Provide the (X, Y) coordinate of the cell's center where the given text is located.  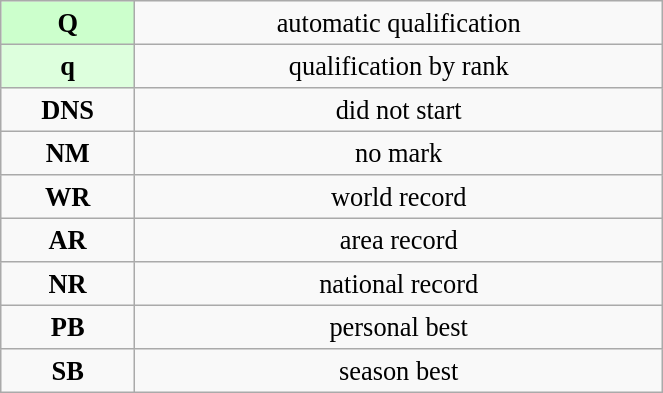
NM (68, 153)
DNS (68, 109)
national record (399, 284)
q (68, 66)
automatic qualification (399, 22)
personal best (399, 327)
WR (68, 197)
season best (399, 371)
PB (68, 327)
SB (68, 371)
world record (399, 197)
Q (68, 22)
no mark (399, 153)
did not start (399, 109)
qualification by rank (399, 66)
NR (68, 284)
AR (68, 240)
area record (399, 240)
